Capture the cell that displays the provided text and extract its (x, y) central coordinate. 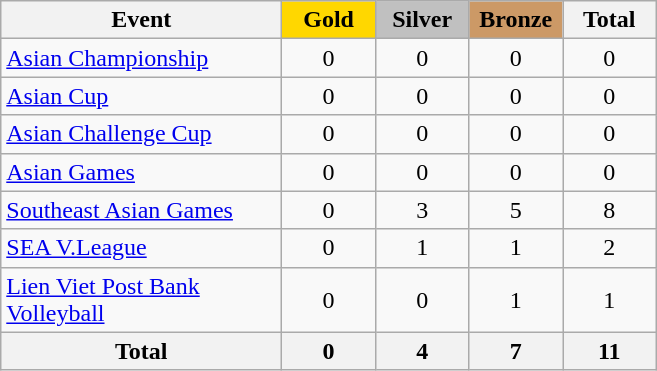
Silver (422, 20)
Bronze (516, 20)
Gold (329, 20)
2 (609, 248)
11 (609, 351)
7 (516, 351)
5 (516, 210)
Southeast Asian Games (142, 210)
Asian Championship (142, 58)
4 (422, 351)
8 (609, 210)
Asian Games (142, 172)
3 (422, 210)
Asian Cup (142, 96)
Lien Viet Post Bank Volleyball (142, 300)
Asian Challenge Cup (142, 134)
Event (142, 20)
SEA V.League (142, 248)
